Return [X, Y] of the center of cell containing provided text 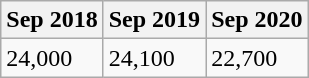
22,700 [257, 58]
24,100 [154, 58]
Sep 2019 [154, 20]
Sep 2018 [52, 20]
Sep 2020 [257, 20]
24,000 [52, 58]
